Capture the cell that displays the provided text and extract its (X, Y) central coordinate. 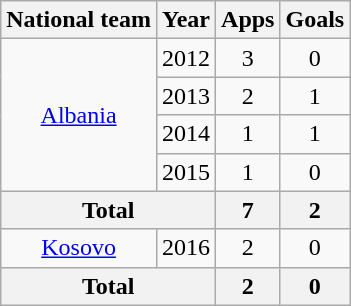
2016 (186, 248)
3 (248, 58)
2014 (186, 134)
Albania (79, 115)
Apps (248, 20)
2013 (186, 96)
7 (248, 210)
2012 (186, 58)
2015 (186, 172)
Year (186, 20)
Goals (315, 20)
Kosovo (79, 248)
National team (79, 20)
